Extract the [X, Y] coordinate from the center of the cell holding the provided text.  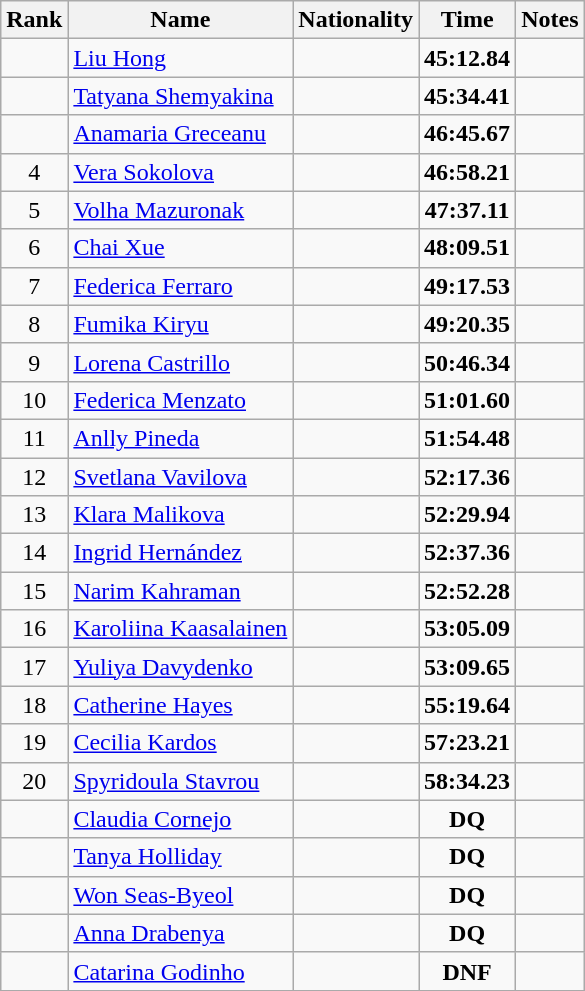
Karoliina Kaasalainen [180, 629]
15 [34, 591]
17 [34, 667]
Anamaria Greceanu [180, 134]
7 [34, 286]
45:12.84 [468, 58]
49:20.35 [468, 324]
53:05.09 [468, 629]
4 [34, 172]
Lorena Castrillo [180, 362]
58:34.23 [468, 781]
Ingrid Hernández [180, 553]
57:23.21 [468, 743]
Time [468, 20]
Catherine Hayes [180, 705]
Spyridoula Stavrou [180, 781]
Vera Sokolova [180, 172]
10 [34, 400]
11 [34, 438]
52:17.36 [468, 477]
Won Seas-Byeol [180, 895]
12 [34, 477]
51:54.48 [468, 438]
46:45.67 [468, 134]
19 [34, 743]
55:19.64 [468, 705]
Federica Ferraro [180, 286]
50:46.34 [468, 362]
Anlly Pineda [180, 438]
Klara Malikova [180, 515]
Tatyana Shemyakina [180, 96]
51:01.60 [468, 400]
DNF [468, 971]
46:58.21 [468, 172]
8 [34, 324]
45:34.41 [468, 96]
18 [34, 705]
5 [34, 210]
Catarina Godinho [180, 971]
Notes [550, 20]
Nationality [356, 20]
Claudia Cornejo [180, 819]
48:09.51 [468, 248]
52:37.36 [468, 553]
Name [180, 20]
6 [34, 248]
Liu Hong [180, 58]
52:52.28 [468, 591]
Fumika Kiryu [180, 324]
47:37.11 [468, 210]
Chai Xue [180, 248]
52:29.94 [468, 515]
Federica Menzato [180, 400]
Volha Mazuronak [180, 210]
Rank [34, 20]
9 [34, 362]
16 [34, 629]
Cecilia Kardos [180, 743]
20 [34, 781]
Anna Drabenya [180, 933]
14 [34, 553]
Yuliya Davydenko [180, 667]
49:17.53 [468, 286]
Svetlana Vavilova [180, 477]
Narim Kahraman [180, 591]
13 [34, 515]
53:09.65 [468, 667]
Tanya Holliday [180, 857]
